Detect which cell encompasses the target text, then output its [X, Y] center coordinate. 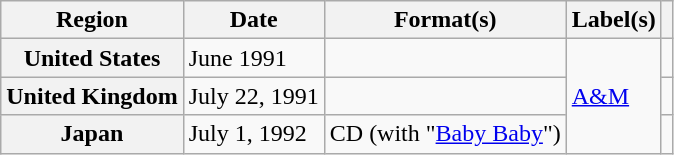
United Kingdom [92, 96]
CD (with "Baby Baby") [445, 134]
Japan [92, 134]
A&M [614, 96]
United States [92, 58]
June 1991 [254, 58]
Label(s) [614, 20]
July 22, 1991 [254, 96]
Format(s) [445, 20]
Region [92, 20]
Date [254, 20]
July 1, 1992 [254, 134]
